Detect which cell encompasses the target text, then output its [X, Y] center coordinate. 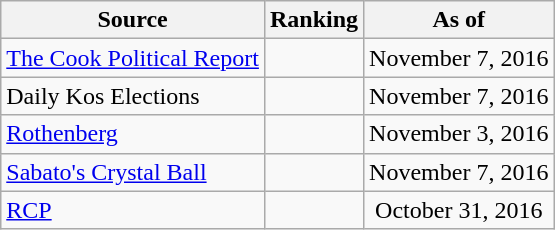
October 31, 2016 [459, 210]
Sabato's Crystal Ball [133, 172]
Ranking [314, 20]
The Cook Political Report [133, 58]
Rothenberg [133, 134]
November 3, 2016 [459, 134]
Daily Kos Elections [133, 96]
RCP [133, 210]
As of [459, 20]
Source [133, 20]
